Identify which cell holds the provided text, then report its [X, Y] central coordinate. 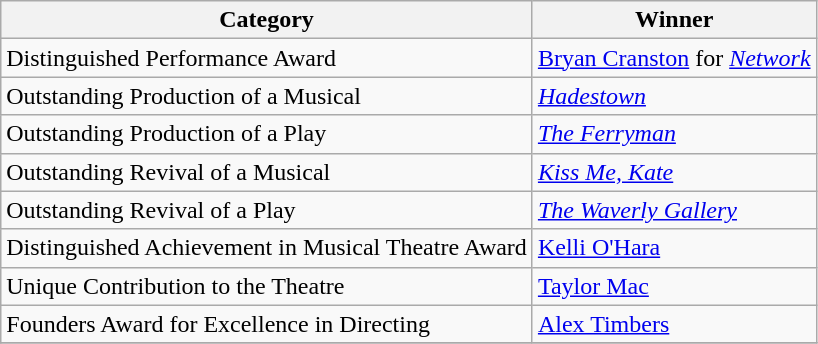
Winner [674, 20]
Category [267, 20]
The Waverly Gallery [674, 210]
Unique Contribution to the Theatre [267, 286]
Founders Award for Excellence in Directing [267, 324]
Kiss Me, Kate [674, 172]
Outstanding Revival of a Musical [267, 172]
The Ferryman [674, 134]
Taylor Mac [674, 286]
Outstanding Production of a Musical [267, 96]
Bryan Cranston for Network [674, 58]
Kelli O'Hara [674, 248]
Hadestown [674, 96]
Outstanding Revival of a Play [267, 210]
Distinguished Achievement in Musical Theatre Award [267, 248]
Outstanding Production of a Play [267, 134]
Alex Timbers [674, 324]
Distinguished Performance Award [267, 58]
